For the text-containing cell, return its midpoint in [x, y] coordinate format. 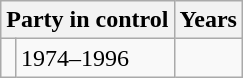
1974–1996 [94, 58]
Party in control [88, 20]
Years [208, 20]
